Provide the (x, y) coordinate of the cell's center where the given text is located.  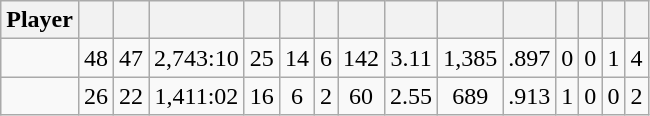
22 (132, 96)
26 (96, 96)
2.55 (412, 96)
142 (362, 58)
1,411:02 (197, 96)
60 (362, 96)
.897 (530, 58)
25 (262, 58)
4 (636, 58)
.913 (530, 96)
689 (470, 96)
47 (132, 58)
16 (262, 96)
48 (96, 58)
Player (40, 20)
14 (296, 58)
3.11 (412, 58)
2,743:10 (197, 58)
1,385 (470, 58)
